Capture the cell that displays the provided text and extract its [x, y] central coordinate. 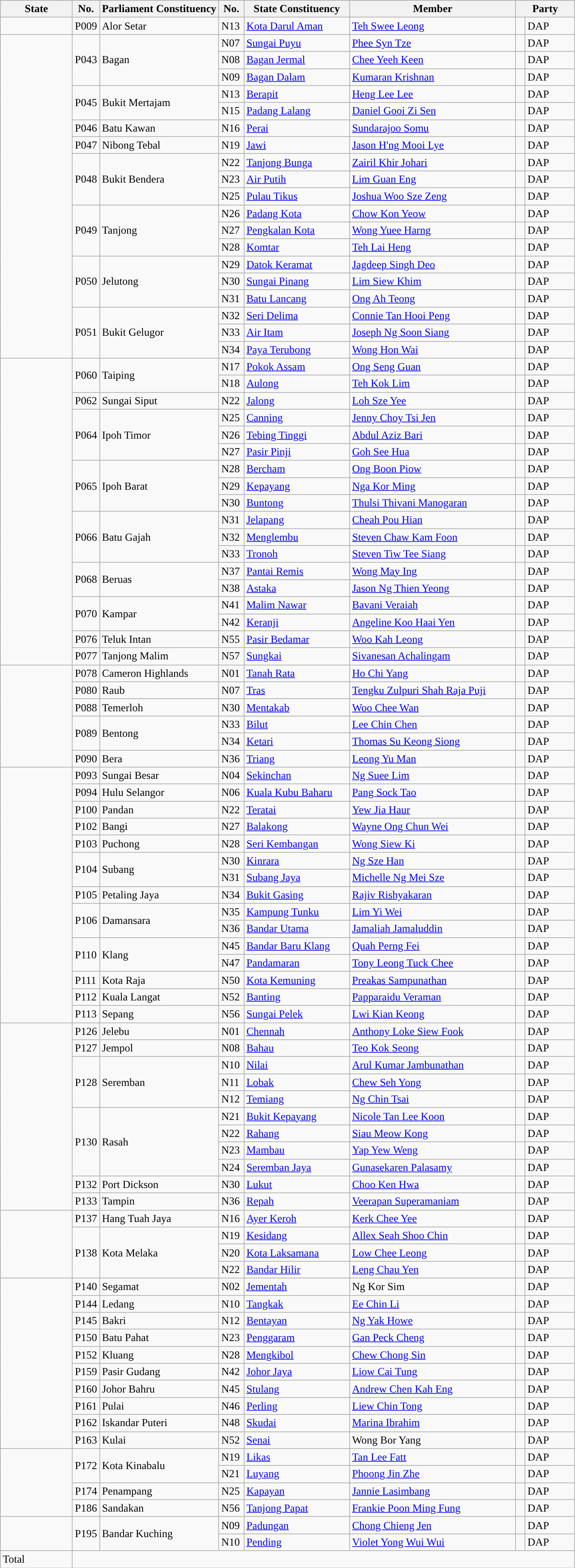
Bavani Veraiah [433, 605]
Jelapang [297, 520]
Rasah [159, 1142]
Papparaidu Veraman [433, 997]
Bilut [297, 724]
Iskandar Puteri [159, 1423]
Kampar [159, 614]
Sepang [159, 1014]
Low Chee Leong [433, 1252]
Sungai Pelek [297, 1014]
Tras [297, 690]
Balakong [297, 827]
P138 [86, 1252]
P062 [86, 401]
Chew Seh Yong [433, 1082]
Goh See Hua [433, 452]
N15 [232, 111]
P152 [86, 1355]
Ng Kor Sim [433, 1286]
Thomas Su Keong Siong [433, 741]
Kota Kinabalu [159, 1465]
Pokok Assam [297, 367]
P051 [86, 333]
P094 [86, 793]
P144 [86, 1304]
Paya Terubong [297, 350]
Pantai Remis [297, 571]
Bagan [159, 60]
P048 [86, 179]
Bakri [159, 1321]
Raub [159, 690]
Bukit Gelugor [159, 333]
Chow Kon Yeow [433, 214]
N06 [232, 793]
Steven Tiw Tee Siang [433, 554]
Seremban [159, 1082]
P105 [86, 895]
P046 [86, 128]
P060 [86, 375]
Pang Sock Tao [433, 793]
Kuala Kubu Baharu [297, 793]
Kerk Chee Yee [433, 1218]
Batu Pahat [159, 1338]
Leng Chau Yen [433, 1269]
Jannie Lasimbang [433, 1491]
Beruas [159, 580]
Johor Bahru [159, 1389]
P106 [86, 920]
Seremban Jaya [297, 1167]
Tony Leong Tuck Chee [433, 963]
P102 [86, 827]
Padang Kota [297, 214]
Zairil Khir Johari [433, 162]
Bentayan [297, 1321]
Jempol [159, 1048]
P080 [86, 690]
Jawi [297, 145]
Ong Boon Piow [433, 469]
Woo Kah Leong [433, 639]
Teratai [297, 810]
Pasir Bedamar [297, 639]
Nilai [297, 1065]
Yew Jia Haur [433, 810]
Astaka [297, 588]
P133 [86, 1201]
Seri Delima [297, 316]
Tronoh [297, 554]
Phee Syn Tze [433, 43]
Ong Seng Guan [433, 367]
Violet Yong Wui Wui [433, 1542]
Loh Sze Yee [433, 401]
P066 [86, 537]
Chong Chieng Jen [433, 1525]
Lim Yi Wei [433, 912]
N57 [232, 656]
Party [545, 9]
Mentakab [297, 707]
Pulai [159, 1406]
Wong Siew Ki [433, 844]
Rahang [297, 1133]
Teluk Intan [159, 639]
Bercham [297, 469]
N02 [232, 1286]
P047 [86, 145]
Cameron Highlands [159, 673]
Veerapan Superamaniam [433, 1201]
Stulang [297, 1389]
Kumaran Krishnan [433, 77]
P090 [86, 759]
Air Itam [297, 333]
P110 [86, 954]
Repah [297, 1201]
Kinrara [297, 861]
Hang Tuah Jaya [159, 1218]
Canning [297, 418]
Kluang [159, 1355]
P077 [86, 656]
Quah Perng Fei [433, 946]
Lukut [297, 1184]
P195 [86, 1534]
Lee Chin Chen [433, 724]
P137 [86, 1218]
Subang [159, 869]
Kepayang [297, 486]
Bukit Mertajam [159, 103]
Siau Meow Kong [433, 1133]
P163 [86, 1440]
Marina Ibrahim [433, 1423]
Luyang [297, 1474]
P076 [86, 639]
N18 [232, 384]
Pandan [159, 810]
Andrew Chen Kah Eng [433, 1389]
Bagan Dalam [297, 77]
Senai [297, 1440]
Joshua Woo Sze Zeng [433, 196]
N46 [232, 1406]
N38 [232, 588]
P112 [86, 997]
P050 [86, 282]
State [37, 9]
Rajiv Rishyakaran [433, 895]
Tanjong Papat [297, 1508]
Sivanesan Achalingam [433, 656]
Woo Chee Wan [433, 707]
P174 [86, 1491]
Michelle Ng Mei Sze [433, 878]
Sungai Puyu [297, 43]
Buntong [297, 503]
Bandar Hilir [297, 1269]
Phoong Jin Zhe [433, 1474]
N20 [232, 1252]
Ipoh Timor [159, 435]
Chew Chong Sin [433, 1355]
Member [433, 9]
Bandar Utama [297, 929]
Sungkai [297, 656]
Bagan Jermal [297, 60]
Bandar Kuching [159, 1534]
P162 [86, 1423]
Bera [159, 759]
Pandamaran [297, 963]
Likas [297, 1457]
Tanjong Bunga [297, 162]
Malim Nawar [297, 605]
Cheah Pou Hian [433, 520]
Petaling Jaya [159, 895]
Jalong [297, 401]
P104 [86, 869]
Wayne Ong Chun Wei [433, 827]
P186 [86, 1508]
Berapit [297, 94]
Pasir Pinji [297, 452]
Lwi Kian Keong [433, 1014]
Tangkak [297, 1304]
Kota Kemuning [297, 980]
P089 [86, 733]
Bentong [159, 733]
Air Putih [297, 179]
N41 [232, 605]
Parliament Constituency [159, 9]
Segamat [159, 1286]
P093 [86, 776]
Wong Hon Wai [433, 350]
Ketari [297, 741]
N50 [232, 980]
N37 [232, 571]
P045 [86, 103]
Kota Melaka [159, 1252]
Nicole Tan Lee Koon [433, 1116]
Nga Kor Ming [433, 486]
Komtar [297, 248]
P088 [86, 707]
Perai [297, 128]
Ng Yak Howe [433, 1321]
Puchong [159, 844]
Bukit Bendera [159, 179]
Johor Jaya [297, 1372]
P068 [86, 580]
Kota Darul Aman [297, 26]
Pulau Tikus [297, 196]
Bukit Kepayang [297, 1116]
P130 [86, 1142]
Taiping [159, 375]
Lobak [297, 1082]
Perling [297, 1406]
Teo Kok Seong [433, 1048]
Tengku Zulpuri Shah Raja Puji [433, 690]
P159 [86, 1372]
Pengkalan Kota [297, 231]
P064 [86, 435]
Ng Sze Han [433, 861]
Preakas Sampunathan [433, 980]
Chee Yeeh Keen [433, 60]
Ng Chin Tsai [433, 1099]
Sundarajoo Somu [433, 128]
Sungai Siput [159, 401]
Total [37, 1559]
P145 [86, 1321]
Abdul Aziz Bari [433, 435]
Arul Kumar Jambunathan [433, 1065]
Keranji [297, 622]
Teh Lai Heng [433, 248]
Allex Seah Shoo Chin [433, 1235]
Bukit Gasing [297, 895]
Hulu Selangor [159, 793]
Tanjong [159, 231]
Triang [297, 759]
Jason Ng Thien Yeong [433, 588]
Temerloh [159, 707]
P160 [86, 1389]
P140 [86, 1286]
Jagdeep Singh Deo [433, 265]
Ee Chin Li [433, 1304]
Subang Jaya [297, 878]
Aulong [297, 384]
Padungan [297, 1525]
Ng Suee Lim [433, 776]
Bangi [159, 827]
Jamaliah Jamaluddin [433, 929]
Batu Lancang [297, 299]
Lim Guan Eng [433, 179]
P009 [86, 26]
Sungai Besar [159, 776]
P049 [86, 231]
Tampin [159, 1201]
N11 [232, 1082]
Banting [297, 997]
Frankie Poon Ming Fung [433, 1508]
P150 [86, 1338]
N17 [232, 367]
Teh Kok Lim [433, 384]
Kota Raja [159, 980]
Ipoh Barat [159, 486]
Joseph Ng Soon Siang [433, 333]
Angeline Koo Haai Yen [433, 622]
Choo Ken Hwa [433, 1184]
Tan Lee Fatt [433, 1457]
Pasir Gudang [159, 1372]
P070 [86, 614]
Gan Peck Cheng [433, 1338]
P161 [86, 1406]
Steven Chaw Kam Foon [433, 537]
Kapayan [297, 1491]
N24 [232, 1167]
P065 [86, 486]
Bandar Baru Klang [297, 946]
P043 [86, 60]
Yap Yew Weng [433, 1150]
Ong Ah Teong [433, 299]
P100 [86, 810]
P103 [86, 844]
Kesidang [297, 1235]
Damansara [159, 920]
Padang Lalang [297, 111]
Liow Cai Tung [433, 1372]
Ho Chi Yang [433, 673]
Wong Bor Yang [433, 1440]
Mengkibol [297, 1355]
N47 [232, 963]
Penampang [159, 1491]
Wong May Ing [433, 571]
P078 [86, 673]
N55 [232, 639]
Kota Laksamana [297, 1252]
Penggaram [297, 1338]
P127 [86, 1048]
Alor Setar [159, 26]
Klang [159, 954]
Jementah [297, 1286]
Batu Gajah [159, 537]
Teh Swee Leong [433, 26]
Temiang [297, 1099]
State Constituency [297, 9]
Jason H'ng Mooi Lye [433, 145]
P172 [86, 1465]
Sandakan [159, 1508]
N35 [232, 912]
Kuala Langat [159, 997]
Kulai [159, 1440]
Jelutong [159, 282]
Liew Chin Tong [433, 1406]
P113 [86, 1014]
Connie Tan Hooi Peng [433, 316]
Batu Kawan [159, 128]
Seri Kembangan [297, 844]
Chennah [297, 1031]
Skudai [297, 1423]
Gunasekaren Palasamy [433, 1167]
Leong Yu Man [433, 759]
Lim Siew Khim [433, 282]
Menglembu [297, 537]
Wong Yuee Harng [433, 231]
Pending [297, 1542]
Thulsi Thivani Manogaran [433, 503]
Port Dickson [159, 1184]
Daniel Gooi Zi Sen [433, 111]
P132 [86, 1184]
Ayer Keroh [297, 1218]
Heng Lee Lee [433, 94]
P111 [86, 980]
N48 [232, 1423]
Tanjong Malim [159, 656]
Kampung Tunku [297, 912]
Tebing Tinggi [297, 435]
Anthony Loke Siew Fook [433, 1031]
Bahau [297, 1048]
Sungai Pinang [297, 282]
Jelebu [159, 1031]
Nibong Tebal [159, 145]
Mambau [297, 1150]
P126 [86, 1031]
P128 [86, 1082]
Tanah Rata [297, 673]
Datok Keramat [297, 265]
N04 [232, 776]
Ledang [159, 1304]
Jenny Choy Tsi Jen [433, 418]
Sekinchan [297, 776]
